Capture the cell that displays the provided text and extract its (X, Y) central coordinate. 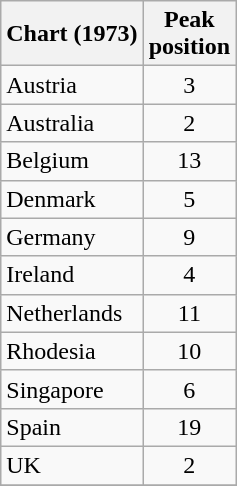
9 (189, 237)
Rhodesia (72, 351)
Belgium (72, 161)
19 (189, 427)
Singapore (72, 389)
Netherlands (72, 313)
13 (189, 161)
Denmark (72, 199)
6 (189, 389)
Spain (72, 427)
4 (189, 275)
11 (189, 313)
10 (189, 351)
Peakposition (189, 34)
3 (189, 85)
Ireland (72, 275)
Austria (72, 85)
Australia (72, 123)
5 (189, 199)
UK (72, 465)
Germany (72, 237)
Chart (1973) (72, 34)
